Scan for the cell matching the given text and deliver its [x, y] coordinate at center. 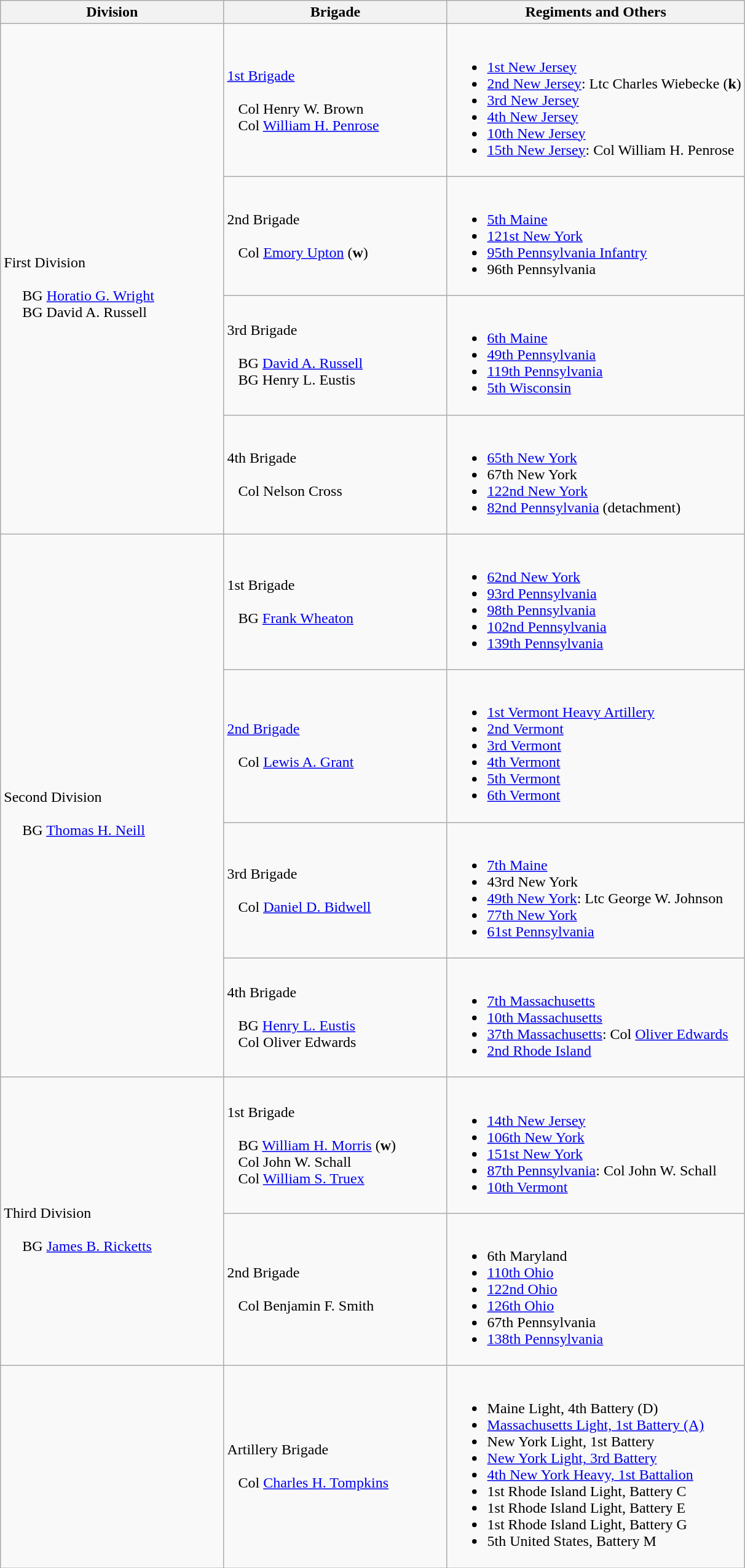
Regiments and Others [596, 12]
1st Brigade Col Henry W. Brown Col William H. Penrose [336, 100]
Third Division BG James B. Ricketts [112, 1221]
Division [112, 12]
2nd Brigade Col Lewis A. Grant [336, 746]
6th Maine49th Pennsylvania119th Pennsylvania5th Wisconsin [596, 355]
2nd Brigade Col Benjamin F. Smith [336, 1289]
7th Maine43rd New York49th New York: Ltc George W. Johnson77th New York61st Pennsylvania [596, 890]
3rd Brigade Col Daniel D. Bidwell [336, 890]
4th Brigade BG Henry L. Eustis Col Oliver Edwards [336, 1017]
2nd Brigade Col Emory Upton (w) [336, 236]
62nd New York93rd Pennsylvania98th Pennsylvania102nd Pennsylvania139th Pennsylvania [596, 602]
14th New Jersey106th New York151st New York87th Pennsylvania: Col John W. Schall10th Vermont [596, 1145]
5th Maine121st New York95th Pennsylvania Infantry96th Pennsylvania [596, 236]
1st Brigade BG William H. Morris (w) Col John W. Schall Col William S. Truex [336, 1145]
6th Maryland110th Ohio122nd Ohio126th Ohio67th Pennsylvania138th Pennsylvania [596, 1289]
Second Division BG Thomas H. Neill [112, 806]
1st Brigade BG Frank Wheaton [336, 602]
Brigade [336, 12]
1st New Jersey2nd New Jersey: Ltc Charles Wiebecke (k)3rd New Jersey4th New Jersey10th New Jersey15th New Jersey: Col William H. Penrose [596, 100]
7th Massachusetts10th Massachusetts37th Massachusetts: Col Oliver Edwards2nd Rhode Island [596, 1017]
65th New York67th New York122nd New York82nd Pennsylvania (detachment) [596, 474]
Artillery Brigade Col Charles H. Tompkins [336, 1466]
First Division BG Horatio G. Wright BG David A. Russell [112, 279]
4th Brigade Col Nelson Cross [336, 474]
1st Vermont Heavy Artillery2nd Vermont3rd Vermont4th Vermont5th Vermont6th Vermont [596, 746]
3rd Brigade BG David A. Russell BG Henry L. Eustis [336, 355]
